Output the (x, y) coordinate of the center of the cell containing the given text.  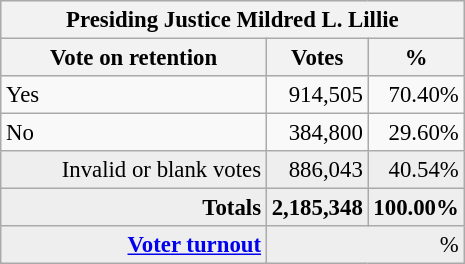
Votes (317, 58)
886,043 (317, 170)
100.00% (416, 208)
Totals (134, 208)
70.40% (416, 95)
Presiding Justice Mildred L. Lillie (232, 20)
40.54% (416, 170)
No (134, 133)
384,800 (317, 133)
914,505 (317, 95)
Invalid or blank votes (134, 170)
Voter turnout (134, 245)
Yes (134, 95)
Vote on retention (134, 58)
2,185,348 (317, 208)
29.60% (416, 133)
